Search for the cell housing the specified text and yield its (x, y) center coordinate. 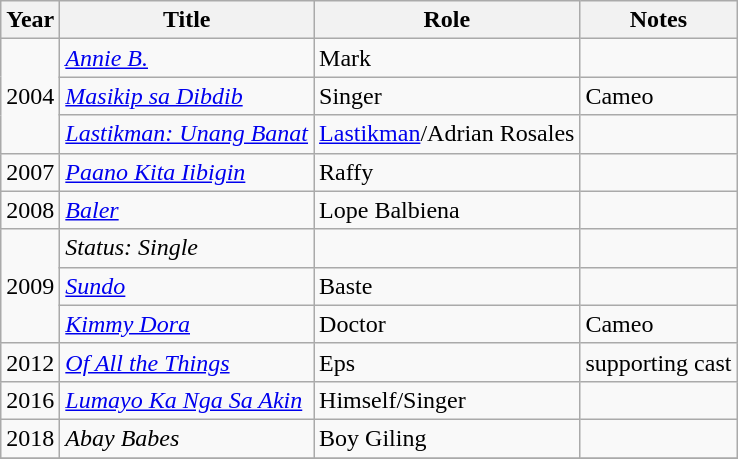
2012 (30, 362)
Mark (447, 58)
Lastikman: Unang Banat (187, 134)
Baler (187, 210)
Masikip sa Dibdib (187, 96)
Himself/Singer (447, 400)
Lumayo Ka Nga Sa Akin (187, 400)
Annie B. (187, 58)
Singer (447, 96)
Boy Giling (447, 438)
2016 (30, 400)
Year (30, 20)
Abay Babes (187, 438)
Doctor (447, 324)
Sundo (187, 286)
2018 (30, 438)
2009 (30, 286)
Title (187, 20)
Lastikman/Adrian Rosales (447, 134)
Eps (447, 362)
Notes (658, 20)
supporting cast (658, 362)
2004 (30, 96)
2007 (30, 172)
Paano Kita Iibigin (187, 172)
Status: Single (187, 248)
Of All the Things (187, 362)
2008 (30, 210)
Role (447, 20)
Raffy (447, 172)
Baste (447, 286)
Kimmy Dora (187, 324)
Lope Balbiena (447, 210)
